Find where the given text appears and provide that cell's center as (x, y) coordinate. 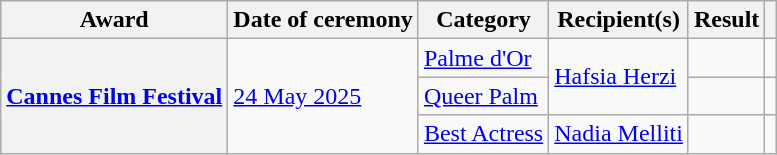
Nadia Melliti (619, 134)
Best Actress (483, 134)
Cannes Film Festival (114, 96)
Recipient(s) (619, 20)
Category (483, 20)
Queer Palm (483, 96)
Date of ceremony (324, 20)
24 May 2025 (324, 96)
Hafsia Herzi (619, 77)
Palme d'Or (483, 58)
Award (114, 20)
Result (726, 20)
